Scan for the cell matching the given text and deliver its (x, y) coordinate at center. 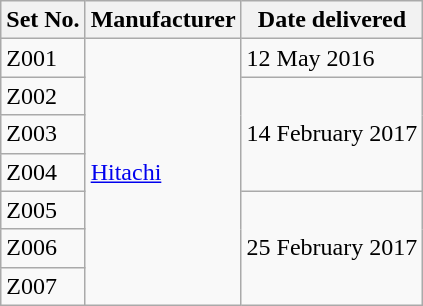
Z001 (43, 58)
Z003 (43, 134)
Z006 (43, 248)
Date delivered (332, 20)
25 February 2017 (332, 248)
Z002 (43, 96)
Manufacturer (163, 20)
Z005 (43, 210)
Hitachi (163, 172)
14 February 2017 (332, 134)
Set No. (43, 20)
Z007 (43, 286)
12 May 2016 (332, 58)
Z004 (43, 172)
